Detect which cell encompasses the target text, then output its (X, Y) center coordinate. 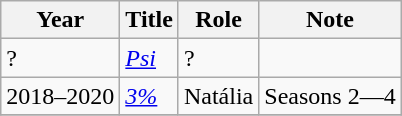
Seasons 2—4 (330, 96)
Year (60, 20)
Note (330, 20)
2018–2020 (60, 96)
Natália (218, 96)
Role (218, 20)
Title (150, 20)
Psi (150, 58)
3% (150, 96)
